For the text-containing cell, return its midpoint in (X, Y) coordinate format. 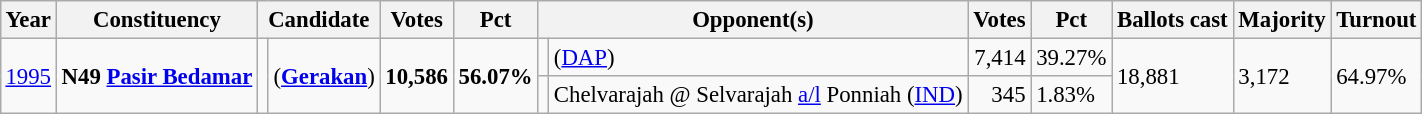
Majority (1282, 20)
56.07% (496, 76)
Opponent(s) (753, 20)
N49 Pasir Bedamar (156, 76)
1995 (28, 76)
(Gerakan) (324, 76)
Turnout (1376, 20)
18,881 (1172, 76)
345 (1000, 95)
Year (28, 20)
64.97% (1376, 76)
39.27% (1072, 57)
Ballots cast (1172, 20)
10,586 (416, 76)
1.83% (1072, 95)
7,414 (1000, 57)
(DAP) (758, 57)
3,172 (1282, 76)
Constituency (156, 20)
Chelvarajah @ Selvarajah a/l Ponniah (IND) (758, 95)
Candidate (319, 20)
